Provide the (x, y) coordinate of the cell's center where the given text is located.  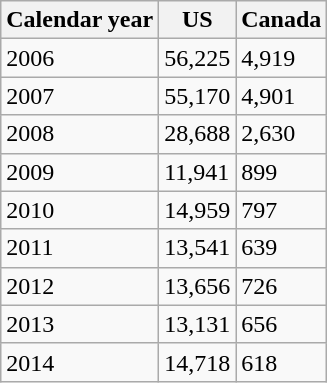
2012 (80, 286)
Canada (282, 20)
Calendar year (80, 20)
2009 (80, 172)
797 (282, 210)
14,718 (198, 362)
2014 (80, 362)
4,919 (282, 58)
28,688 (198, 134)
13,656 (198, 286)
56,225 (198, 58)
13,131 (198, 324)
656 (282, 324)
13,541 (198, 248)
55,170 (198, 96)
726 (282, 286)
639 (282, 248)
2007 (80, 96)
2008 (80, 134)
14,959 (198, 210)
2013 (80, 324)
4,901 (282, 96)
US (198, 20)
2011 (80, 248)
618 (282, 362)
2006 (80, 58)
2,630 (282, 134)
899 (282, 172)
2010 (80, 210)
11,941 (198, 172)
